Identify which cell holds the provided text, then report its [x, y] central coordinate. 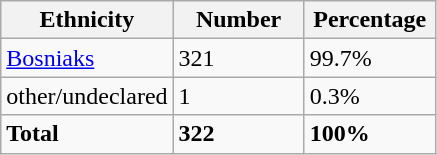
1 [238, 96]
Bosniaks [87, 58]
Percentage [370, 20]
Total [87, 134]
321 [238, 58]
100% [370, 134]
322 [238, 134]
0.3% [370, 96]
other/undeclared [87, 96]
Ethnicity [87, 20]
Number [238, 20]
99.7% [370, 58]
